Pinpoint the cell where the given text exists, returning its [X, Y] midpoint coordinate. 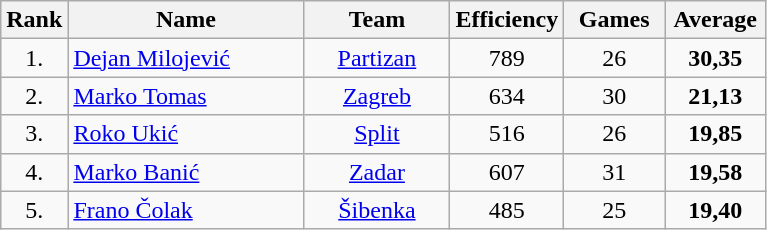
1. [34, 58]
Frano Čolak [186, 210]
Zagreb [377, 96]
Dejan Milojević [186, 58]
Team [377, 20]
Average [716, 20]
Zadar [377, 172]
5. [34, 210]
Roko Ukić [186, 134]
Šibenka [377, 210]
Games [614, 20]
Rank [34, 20]
30,35 [716, 58]
Efficiency [507, 20]
19,58 [716, 172]
516 [507, 134]
Marko Banić [186, 172]
19,40 [716, 210]
Marko Tomas [186, 96]
4. [34, 172]
25 [614, 210]
3. [34, 134]
30 [614, 96]
31 [614, 172]
21,13 [716, 96]
Name [186, 20]
634 [507, 96]
2. [34, 96]
485 [507, 210]
Split [377, 134]
789 [507, 58]
607 [507, 172]
19,85 [716, 134]
Partizan [377, 58]
